Search for the cell housing the specified text and yield its (X, Y) center coordinate. 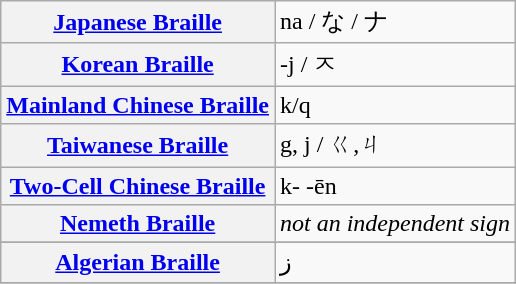
Taiwanese Braille (138, 146)
na / な / ナ (394, 22)
not an independent sign (394, 224)
Two-Cell Chinese Braille (138, 185)
Algerian Braille (138, 263)
ز ‎ (394, 263)
Mainland Chinese Braille (138, 105)
Korean Braille (138, 64)
g, j / ㄍ,ㄐ (394, 146)
k- -ēn (394, 185)
k/q (394, 105)
Nemeth Braille (138, 224)
-j / ㅈ (394, 64)
Japanese Braille (138, 22)
